Capture the cell that displays the provided text and extract its (X, Y) central coordinate. 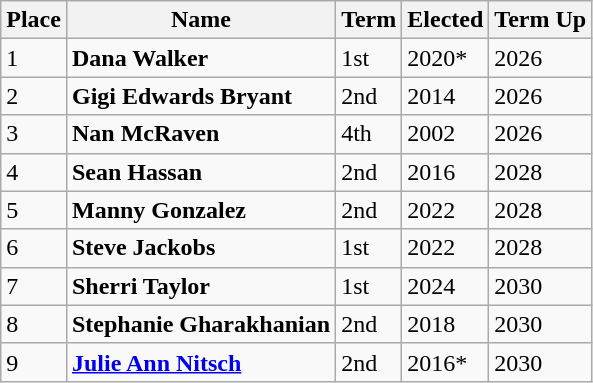
Term Up (540, 20)
Dana Walker (200, 58)
4th (369, 134)
Julie Ann Nitsch (200, 362)
Place (34, 20)
8 (34, 324)
6 (34, 248)
Sherri Taylor (200, 286)
3 (34, 134)
2002 (446, 134)
Sean Hassan (200, 172)
Manny Gonzalez (200, 210)
2018 (446, 324)
2016* (446, 362)
2016 (446, 172)
2020* (446, 58)
Stephanie Gharakhanian (200, 324)
1 (34, 58)
2024 (446, 286)
Term (369, 20)
Steve Jackobs (200, 248)
Gigi Edwards Bryant (200, 96)
Elected (446, 20)
5 (34, 210)
7 (34, 286)
9 (34, 362)
Name (200, 20)
Nan McRaven (200, 134)
4 (34, 172)
2 (34, 96)
2014 (446, 96)
